Determine the [X, Y] coordinate at the center of the cell enclosing the given text.  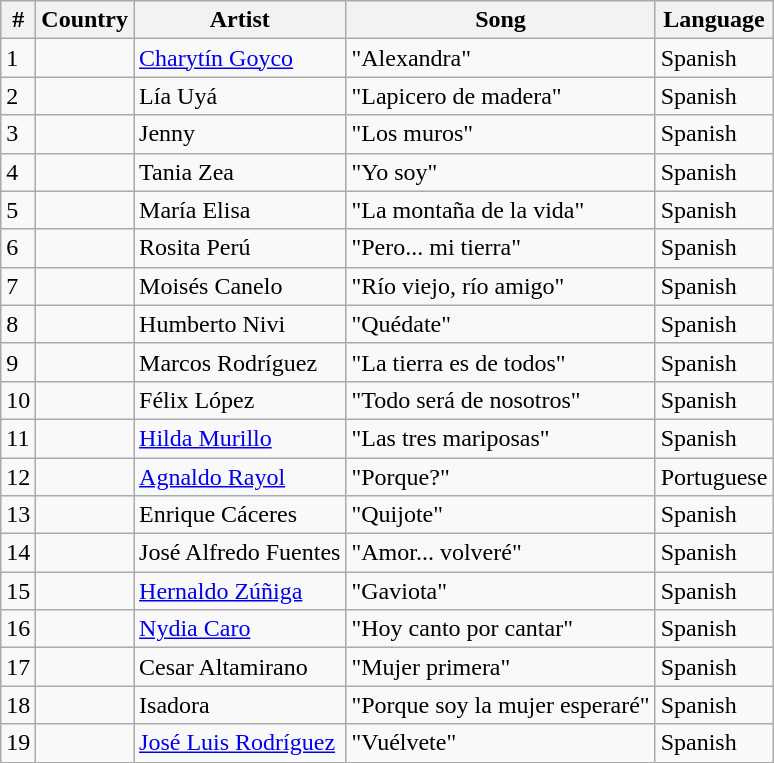
Language [714, 20]
Charytín Goyco [240, 58]
Hilda Murillo [240, 438]
"Lapicero de madera" [500, 96]
Humberto Nivi [240, 324]
"Porque soy la mujer esperaré" [500, 705]
"Hoy canto por cantar" [500, 629]
José Alfredo Fuentes [240, 553]
Nydia Caro [240, 629]
Song [500, 20]
Lía Uyá [240, 96]
"Vuélvete" [500, 743]
Rosita Perú [240, 248]
Portuguese [714, 477]
16 [18, 629]
13 [18, 515]
1 [18, 58]
"La tierra es de todos" [500, 362]
Marcos Rodríguez [240, 362]
Artist [240, 20]
"Yo soy" [500, 172]
"Gaviota" [500, 591]
Agnaldo Rayol [240, 477]
4 [18, 172]
Jenny [240, 134]
"Quijote" [500, 515]
Enrique Cáceres [240, 515]
7 [18, 286]
14 [18, 553]
8 [18, 324]
"La montaña de la vida" [500, 210]
"Pero... mi tierra" [500, 248]
"Los muros" [500, 134]
"Río viejo, río amigo" [500, 286]
"Porque?" [500, 477]
10 [18, 400]
# [18, 20]
Country [85, 20]
2 [18, 96]
18 [18, 705]
12 [18, 477]
Félix López [240, 400]
Tania Zea [240, 172]
"Las tres mariposas" [500, 438]
"Quédate" [500, 324]
Isadora [240, 705]
5 [18, 210]
"Amor... volveré" [500, 553]
19 [18, 743]
Hernaldo Zúñiga [240, 591]
"Mujer primera" [500, 667]
11 [18, 438]
"Todo será de nosotros" [500, 400]
17 [18, 667]
Moisés Canelo [240, 286]
María Elisa [240, 210]
9 [18, 362]
José Luis Rodríguez [240, 743]
"Alexandra" [500, 58]
3 [18, 134]
15 [18, 591]
Cesar Altamirano [240, 667]
6 [18, 248]
